Provide the [X, Y] coordinate of the cell's center where the given text is located.  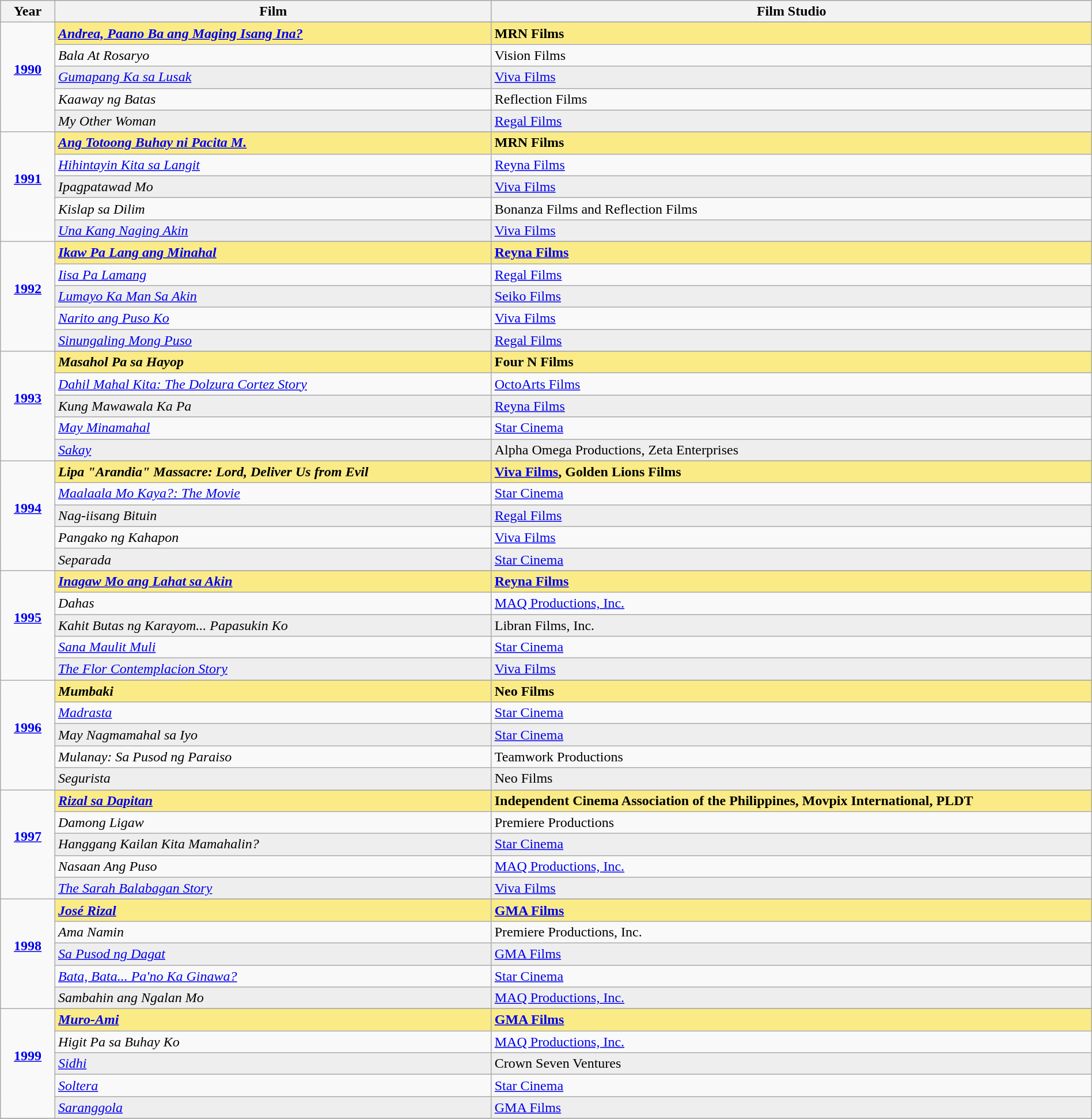
1999 [28, 1064]
Masahol Pa sa Hayop [273, 362]
1992 [28, 296]
Saranggola [273, 1107]
José Rizal [273, 910]
1994 [28, 515]
OctoArts Films [791, 384]
Narito ang Puso Ko [273, 318]
Seiko Films [791, 297]
Kung Mawawala Ka Pa [273, 406]
1998 [28, 954]
Ama Namin [273, 932]
Iisa Pa Lamang [273, 275]
Kaaway ng Batas [273, 99]
May Nagmamahal sa Iyo [273, 735]
1993 [28, 406]
Pangako ng Kahapon [273, 537]
Independent Cinema Association of the Philippines, Movpix International, PLDT [791, 801]
Madrasta [273, 713]
1995 [28, 625]
Inagaw Mo ang Lahat sa Akin [273, 581]
Premiere Productions, Inc. [791, 932]
Nag-iisang Bituin [273, 515]
1990 [28, 77]
Premiere Productions [791, 822]
1996 [28, 735]
Segurista [273, 779]
Libran Films, Inc. [791, 625]
Lipa "Arandia" Massacre: Lord, Deliver Us from Evil [273, 472]
Bata, Bata... Pa'no Ka Ginawa? [273, 976]
Dahil Mahal Kita: The Dolzura Cortez Story [273, 384]
Dahas [273, 603]
Mulanay: Sa Pusod ng Paraiso [273, 757]
Gumapang Ka sa Lusak [273, 77]
Una Kang Naging Akin [273, 230]
Bonanza Films and Reflection Films [791, 208]
Separada [273, 559]
Hanggang Kailan Kita Mamahalin? [273, 844]
My Other Woman [273, 121]
Sa Pusod ng Dagat [273, 954]
Maalaala Mo Kaya?: The Movie [273, 494]
The Sarah Balabagan Story [273, 888]
Teamwork Productions [791, 757]
Sakay [273, 450]
Sambahin ang Ngalan Mo [273, 998]
Year [28, 12]
Damong Ligaw [273, 822]
Rizal sa Dapitan [273, 801]
Muro-Ami [273, 1020]
May Minamahal [273, 428]
Film [273, 12]
Viva Films, Golden Lions Films [791, 472]
Kahit Butas ng Karayom... Papasukin Ko [273, 625]
Hihintayin Kita sa Langit [273, 165]
Sana Maulit Muli [273, 647]
Ipagpatawad Mo [273, 187]
Soltera [273, 1086]
Sidhi [273, 1064]
Alpha Omega Productions, Zeta Enterprises [791, 450]
Reflection Films [791, 99]
Mumbaki [273, 691]
Kislap sa Dilim [273, 208]
Lumayo Ka Man Sa Akin [273, 297]
Andrea, Paano Ba ang Maging Isang Ina? [273, 33]
The Flor Contemplacion Story [273, 669]
Higit Pa sa Buhay Ko [273, 1042]
Ang Totoong Buhay ni Pacita M. [273, 143]
Four N Films [791, 362]
Bala At Rosaryo [273, 55]
Sinungaling Mong Puso [273, 340]
1991 [28, 187]
Ikaw Pa Lang ang Minahal [273, 252]
Vision Films [791, 55]
Nasaan Ang Puso [273, 866]
Film Studio [791, 12]
1997 [28, 844]
Crown Seven Ventures [791, 1064]
